Find where the given text appears and provide that cell's center as [x, y] coordinate. 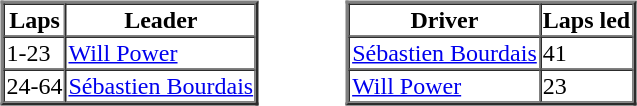
1-23 [35, 52]
Leader [160, 20]
Laps [35, 20]
Laps led [586, 20]
24-64 [35, 86]
41 [586, 52]
23 [586, 86]
Driver [444, 20]
